From the cell containing the given text, extract its center point as [x, y] coordinate. 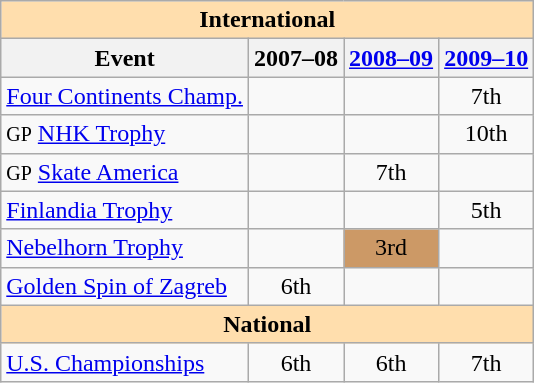
2008–09 [392, 58]
U.S. Championships [125, 362]
2009–10 [486, 58]
Nebelhorn Trophy [125, 248]
10th [486, 134]
GP Skate America [125, 172]
2007–08 [296, 58]
National [268, 324]
3rd [392, 248]
Four Continents Champ. [125, 96]
Golden Spin of Zagreb [125, 286]
International [268, 20]
Finlandia Trophy [125, 210]
5th [486, 210]
GP NHK Trophy [125, 134]
Event [125, 58]
